Scan for the cell matching the given text and deliver its [x, y] coordinate at center. 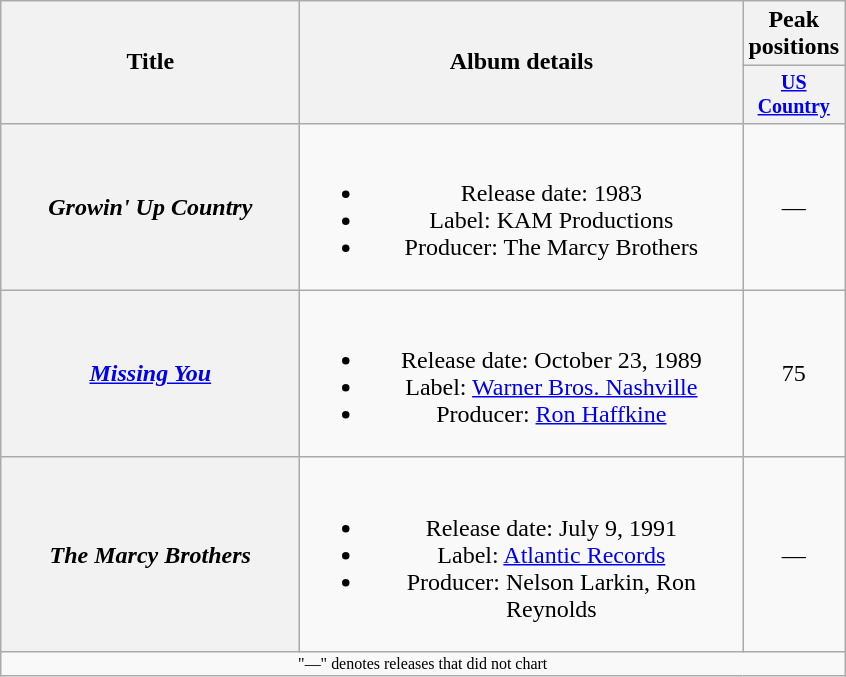
Peak positions [794, 34]
Release date: July 9, 1991Label: Atlantic RecordsProducer: Nelson Larkin, Ron Reynolds [522, 554]
Growin' Up Country [150, 206]
75 [794, 374]
US Country [794, 94]
Title [150, 62]
Release date: 1983Label: KAM ProductionsProducer: The Marcy Brothers [522, 206]
Album details [522, 62]
Release date: October 23, 1989Label: Warner Bros. NashvilleProducer: Ron Haffkine [522, 374]
Missing You [150, 374]
The Marcy Brothers [150, 554]
"—" denotes releases that did not chart [423, 663]
